Determine the [x, y] coordinate at the center of the cell enclosing the given text.  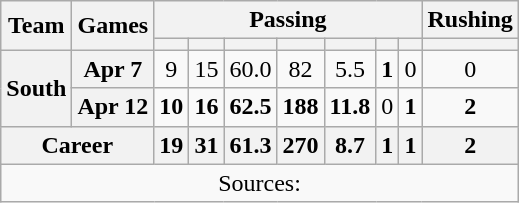
10 [172, 107]
19 [172, 145]
5.5 [350, 69]
11.8 [350, 107]
270 [300, 145]
188 [300, 107]
Games [113, 26]
8.7 [350, 145]
9 [172, 69]
Passing [288, 20]
Team [36, 26]
31 [206, 145]
Apr 12 [113, 107]
South [36, 88]
61.3 [250, 145]
Apr 7 [113, 69]
Sources: [260, 183]
Career [78, 145]
62.5 [250, 107]
16 [206, 107]
82 [300, 69]
15 [206, 69]
60.0 [250, 69]
Rushing [470, 20]
